Detect which cell encompasses the target text, then output its [x, y] center coordinate. 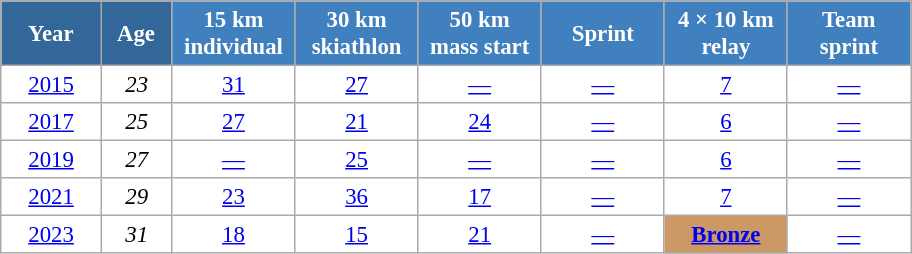
2021 [52, 197]
24 [480, 122]
Bronze [726, 235]
2023 [52, 235]
4 × 10 km relay [726, 34]
17 [480, 197]
15 km individual [234, 34]
18 [234, 235]
50 km mass start [480, 34]
Age [136, 34]
2017 [52, 122]
36 [356, 197]
Year [52, 34]
Team sprint [848, 34]
2019 [52, 160]
Sprint [602, 34]
15 [356, 235]
29 [136, 197]
2015 [52, 85]
30 km skiathlon [356, 34]
